Locate the cell with the specified text and output its [x, y] center coordinate. 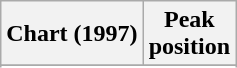
Peakposition [189, 34]
Chart (1997) [72, 34]
